Provide the [X, Y] coordinate of the cell's center where the given text is located.  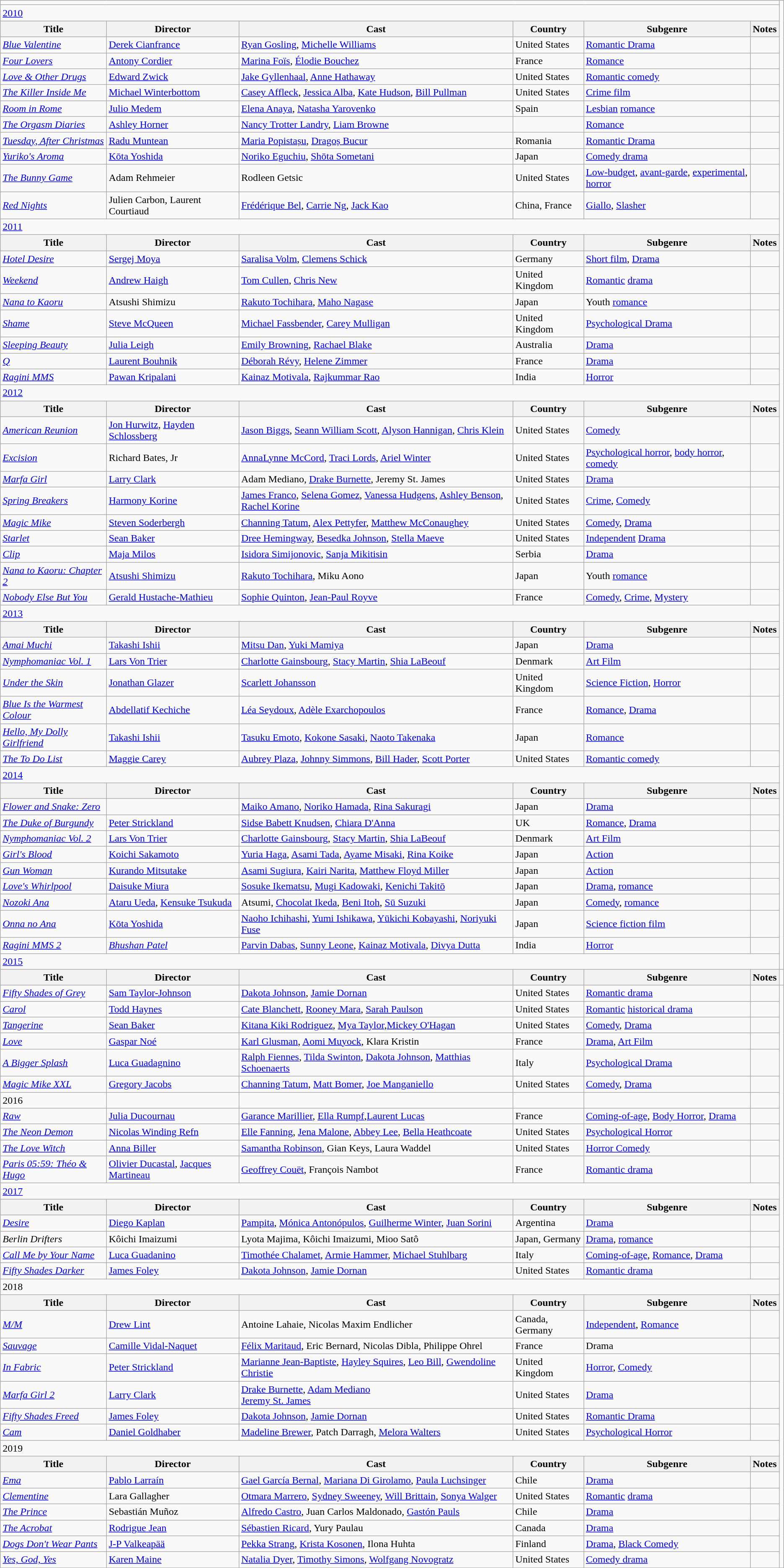
Adam Rehmeier [173, 178]
2015 [389, 961]
Pawan Kripalani [173, 377]
M/M [54, 1324]
Carol [54, 1009]
Blue Is the Warmest Colour [54, 710]
Australia [548, 345]
Serbia [548, 554]
Cate Blanchett, Rooney Mara, Sarah Paulson [376, 1009]
Fifty Shades of Grey [54, 993]
Edward Zwick [173, 77]
In Fabric [54, 1367]
Anna Biller [173, 1148]
J-P Valkeapää [173, 1544]
Daniel Goldhaber [173, 1432]
A Bigger Splash [54, 1063]
Julia Ducournau [173, 1116]
Drama, Art Film [667, 1041]
Félix Maritaud, Eric Bernard, Nicolas Dibla, Philippe Ohrel [376, 1346]
Noriko Eguchiu, Shōta Sometani [376, 156]
Elena Anaya, Natasha Yarovenko [376, 108]
Pampita, Mónica Antonópulos, Guilherme Winter, Juan Sorini [376, 1223]
Clementine [54, 1496]
Karen Maine [173, 1560]
Weekend [54, 281]
Garance Marillier, Ella Rumpf,Laurent Lucas [376, 1116]
Nymphomaniac Vol. 1 [54, 661]
Romantic historical drama [667, 1009]
Drew Lint [173, 1324]
Nozoki Ana [54, 902]
Flower and Snake: Zero [54, 806]
Antony Cordier [173, 61]
Desire [54, 1223]
AnnaLynne McCord, Traci Lords, Ariel Winter [376, 457]
Samantha Robinson, Gian Keys, Laura Waddel [376, 1148]
Maggie Carey [173, 759]
Sergej Moya [173, 259]
Fifty Shades Darker [54, 1271]
Finland [548, 1544]
Gael García Bernal, Mariana Di Girolamo, Paula Luchsinger [376, 1480]
Laurent Bouhnik [173, 361]
Gun Woman [54, 870]
Excision [54, 457]
Paris 05:59: Théo & Hugo [54, 1170]
Michael Winterbottom [173, 93]
Science Fiction, Horror [667, 682]
The Neon Demon [54, 1132]
2013 [389, 613]
Todd Haynes [173, 1009]
Spring Breakers [54, 501]
Ragini MMS 2 [54, 945]
Kainaz Motivala, Rajkummar Rao [376, 377]
Nicolas Winding Refn [173, 1132]
Maja Milos [173, 554]
Crime, Comedy [667, 501]
Yuria Haga, Asami Tada, Ayame Misaki, Rina Koike [376, 855]
Sidse Babett Knudsen, Chiara D'Anna [376, 823]
Giallo, Slasher [667, 205]
Gaspar Noé [173, 1041]
Otmara Marrero, Sydney Sweeney, Will Brittain, Sonya Walger [376, 1496]
Clip [54, 554]
Casey Affleck, Jessica Alba, Kate Hudson, Bill Pullman [376, 93]
Kôichi Imaizumi [173, 1239]
Tuesday, After Christmas [54, 140]
Love's Whirlpool [54, 886]
Atsumi, Chocolat Ikeda, Beni Itoh, Sū Suzuki [376, 902]
The Bunny Game [54, 178]
Ema [54, 1480]
Marina Foïs, Élodie Bouchez [376, 61]
Marfa Girl 2 [54, 1394]
The Killer Inside Me [54, 93]
Frédérique Bel, Carrie Ng, Jack Kao [376, 205]
Yuriko's Aroma [54, 156]
Emily Browning, Rachael Blake [376, 345]
Ralph Fiennes, Tilda Swinton, Dakota Johnson, Matthias Schoenaerts [376, 1063]
Abdellatif Kechiche [173, 710]
Nancy Trotter Landry, Liam Browne [376, 124]
Japan, Germany [548, 1239]
Comedy, romance [667, 902]
Dogs Don't Wear Pants [54, 1544]
Argentina [548, 1223]
Red Nights [54, 205]
Low-budget, avant-garde, experimental, horror [667, 178]
Scarlett Johansson [376, 682]
Canada, Germany [548, 1324]
James Franco, Selena Gomez, Vanessa Hudgens, Ashley Benson, Rachel Korine [376, 501]
Drama, Black Comedy [667, 1544]
Rodrigue Jean [173, 1528]
Karl Glusman, Aomi Muyock, Klara Kristin [376, 1041]
Kitana Kiki Rodriguez, Mya Taylor,Mickey O'Hagan [376, 1025]
Room in Rome [54, 108]
Jason Biggs, Seann William Scott, Alyson Hannigan, Chris Klein [376, 430]
Marianne Jean-Baptiste, Hayley Squires, Leo Bill, Gwendoline Christie [376, 1367]
Tangerine [54, 1025]
Ataru Ueda, Kensuke Tsukuda [173, 902]
Jon Hurwitz, Hayden Schlossberg [173, 430]
2011 [389, 227]
Hello, My Dolly Girlfriend [54, 737]
Fifty Shades Freed [54, 1416]
Comedy, Crime, Mystery [667, 597]
Lara Gallagher [173, 1496]
Tom Cullen, Chris New [376, 281]
Isidora Simijonovic, Sanja Mikitisin [376, 554]
Naoho Ichihashi, Yumi Ishikawa, Yūkichi Kobayashi, Noriyuki Fuse [376, 924]
Comedy [667, 430]
2012 [389, 393]
Call Me by Your Name [54, 1255]
Elle Fanning, Jena Malone, Abbey Lee, Bella Heathcoate [376, 1132]
Adam Mediano, Drake Burnette, Jeremy St. James [376, 479]
Tasuku Emoto, Kokone Sasaki, Naoto Takenaka [376, 737]
Starlet [54, 538]
The To Do List [54, 759]
Germany [548, 259]
Four Lovers [54, 61]
Déborah Révy, Helene Zimmer [376, 361]
Canada [548, 1528]
Jonathan Glazer [173, 682]
Short film, Drama [667, 259]
The Love Witch [54, 1148]
Sam Taylor-Johnson [173, 993]
Léa Seydoux, Adèle Exarchopoulos [376, 710]
Richard Bates, Jr [173, 457]
Geoffrey Couët, François Nambot [376, 1170]
Yes, God, Yes [54, 1560]
Gregory Jacobs [173, 1084]
Raw [54, 1116]
Kurando Mitsutake [173, 870]
Nobody Else But You [54, 597]
2016 [54, 1100]
Madeline Brewer, Patch Darragh, Melora Walters [376, 1432]
Natalia Dyer, Timothy Simons, Wolfgang Novogratz [376, 1560]
Harmony Korine [173, 501]
Amai Muchi [54, 645]
The Acrobat [54, 1528]
2014 [389, 775]
Rodleen Getsic [376, 178]
Rakuto Tochihara, Miku Aono [376, 576]
Ragini MMS [54, 377]
Steve McQueen [173, 323]
Independent Drama [667, 538]
Romania [548, 140]
2017 [389, 1191]
Marfa Girl [54, 479]
American Reunion [54, 430]
Mitsu Dan, Yuki Mamiya [376, 645]
Derek Cianfrance [173, 45]
Magic Mike XXL [54, 1084]
Maria Popistașu, Dragoș Bucur [376, 140]
Gerald Hustache-Mathieu [173, 597]
Love [54, 1041]
Radu Muntean [173, 140]
China, France [548, 205]
2019 [389, 1448]
Luca Guadagnino [173, 1063]
UK [548, 823]
Sosuke Ikematsu, Mugi Kadowaki, Kenichi Takitō [376, 886]
Jake Gyllenhaal, Anne Hathaway [376, 77]
Olivier Ducastal, Jacques Martineau [173, 1170]
Pablo Larraín [173, 1480]
Nana to Kaoru: Chapter 2 [54, 576]
The Orgasm Diaries [54, 124]
The Duke of Burgundy [54, 823]
Shame [54, 323]
Ryan Gosling, Michelle Williams [376, 45]
Science fiction film [667, 924]
Channing Tatum, Alex Pettyfer, Matthew McConaughey [376, 522]
Ashley Horner [173, 124]
Luca Guadanino [173, 1255]
Berlin Drifters [54, 1239]
Michael Fassbender, Carey Mulligan [376, 323]
Coming-of-age, Romance, Drama [667, 1255]
Hotel Desire [54, 259]
Q [54, 361]
The Prince [54, 1512]
Julio Medem [173, 108]
Nymphomaniac Vol. 2 [54, 839]
Sebastián Muñoz [173, 1512]
Alfredo Castro, Juan Carlos Maldonado, Gastón Pauls [376, 1512]
Timothée Chalamet, Armie Hammer, Michael Stuhlbarg [376, 1255]
Horror, Comedy [667, 1367]
Girl's Blood [54, 855]
Crime film [667, 93]
Asami Sugiura, Kairi Narita, Matthew Floyd Miller [376, 870]
Daisuke Miura [173, 886]
Pekka Strang, Krista Kosonen, Ilona Huhta [376, 1544]
Under the Skin [54, 682]
Psychological horror, body horror, comedy [667, 457]
Sébastien Ricard, Yury Paulau [376, 1528]
Horror Comedy [667, 1148]
Saralisa Volm, Clemens Schick [376, 259]
Spain [548, 108]
Antoine Lahaie, Nicolas Maxim Endlicher [376, 1324]
Drake Burnette, Adam MedianoJeremy St. James [376, 1394]
Coming-of-age, Body Horror, Drama [667, 1116]
Sauvage [54, 1346]
2018 [389, 1287]
Diego Kaplan [173, 1223]
Love & Other Drugs [54, 77]
Koichi Sakamoto [173, 855]
Cam [54, 1432]
Camille Vidal-Naquet [173, 1346]
Independent, Romance [667, 1324]
Onna no Ana [54, 924]
Magic Mike [54, 522]
Nana to Kaoru [54, 302]
Channing Tatum, Matt Bomer, Joe Manganiello [376, 1084]
Maiko Amano, Noriko Hamada, Rina Sakuragi [376, 806]
Julien Carbon, Laurent Courtiaud [173, 205]
Steven Soderbergh [173, 522]
Blue Valentine [54, 45]
Rakuto Tochihara, Maho Nagase [376, 302]
Sleeping Beauty [54, 345]
Sophie Quinton, Jean-Paul Royve [376, 597]
Parvin Dabas, Sunny Leone, Kainaz Motivala, Divya Dutta [376, 945]
Julia Leigh [173, 345]
2010 [389, 13]
Bhushan Patel [173, 945]
Lesbian romance [667, 108]
Lyota Majima, Kôichi Imaizumi, Mioo Satô [376, 1239]
Dree Hemingway, Besedka Johnson, Stella Maeve [376, 538]
Aubrey Plaza, Johnny Simmons, Bill Hader, Scott Porter [376, 759]
Andrew Haigh [173, 281]
